Extract the (X, Y) coordinate from the center of the cell holding the provided text.  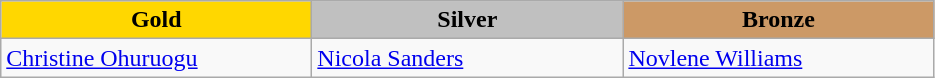
Nicola Sanders (468, 58)
Novlene Williams (778, 58)
Silver (468, 20)
Bronze (778, 20)
Christine Ohuruogu (156, 58)
Gold (156, 20)
